Find where the given text appears and provide that cell's center as [x, y] coordinate. 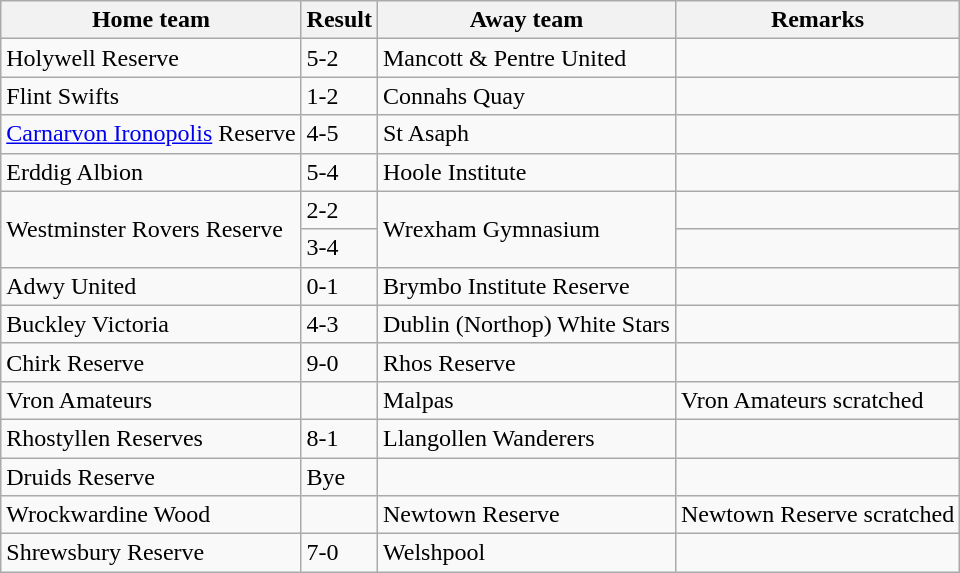
Dublin (Northop) White Stars [526, 324]
Shrewsbury Reserve [151, 553]
Brymbo Institute Reserve [526, 286]
Connahs Quay [526, 96]
0-1 [339, 286]
Westminster Rovers Reserve [151, 229]
Druids Reserve [151, 477]
Newtown Reserve scratched [817, 515]
Rhos Reserve [526, 362]
Carnarvon Ironopolis Reserve [151, 134]
Llangollen Wanderers [526, 438]
Wrockwardine Wood [151, 515]
4-3 [339, 324]
Buckley Victoria [151, 324]
Adwy United [151, 286]
7-0 [339, 553]
5-4 [339, 172]
Vron Amateurs [151, 400]
Holywell Reserve [151, 58]
Newtown Reserve [526, 515]
Hoole Institute [526, 172]
Malpas [526, 400]
Remarks [817, 20]
Result [339, 20]
Vron Amateurs scratched [817, 400]
Flint Swifts [151, 96]
Welshpool [526, 553]
Bye [339, 477]
4-5 [339, 134]
Rhostyllen Reserves [151, 438]
8-1 [339, 438]
3-4 [339, 248]
Chirk Reserve [151, 362]
9-0 [339, 362]
Home team [151, 20]
Mancott & Pentre United [526, 58]
St Asaph [526, 134]
Wrexham Gymnasium [526, 229]
5-2 [339, 58]
Erddig Albion [151, 172]
1-2 [339, 96]
Away team [526, 20]
2-2 [339, 210]
